Capture the cell that displays the provided text and extract its (X, Y) central coordinate. 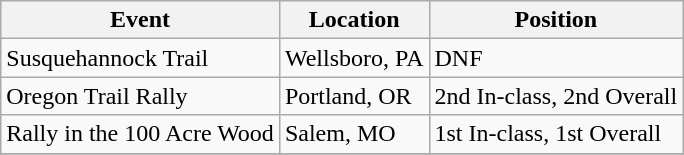
Oregon Trail Rally (140, 96)
Salem, MO (354, 134)
DNF (556, 58)
Wellsboro, PA (354, 58)
Position (556, 20)
Location (354, 20)
Event (140, 20)
Rally in the 100 Acre Wood (140, 134)
Portland, OR (354, 96)
Susquehannock Trail (140, 58)
1st In-class, 1st Overall (556, 134)
2nd In-class, 2nd Overall (556, 96)
